Output the [X, Y] coordinate of the center of the cell containing the given text.  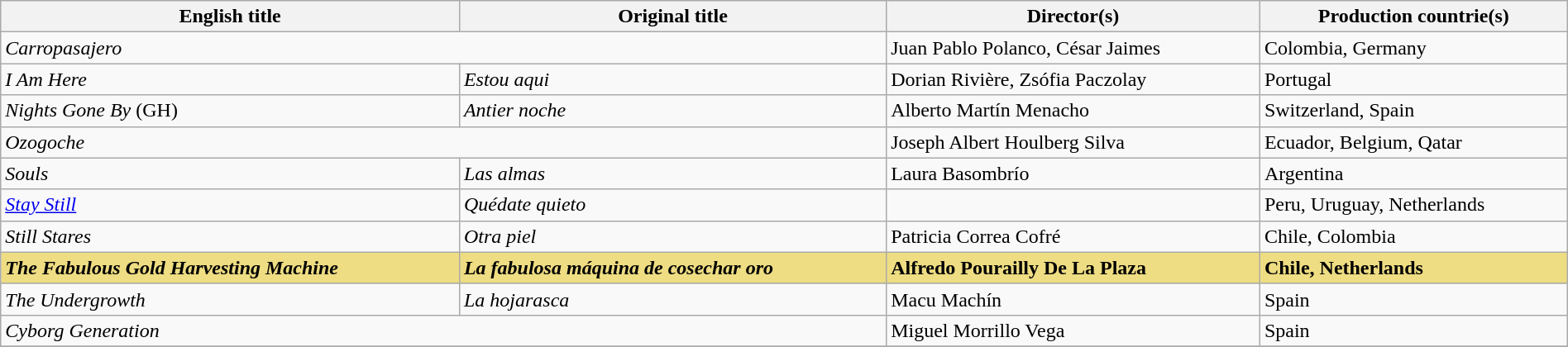
Laura Basombrío [1073, 173]
Stay Still [230, 205]
Las almas [672, 173]
Macu Machín [1073, 299]
Director(s) [1073, 17]
Chile, Colombia [1413, 236]
Dorian Rivière, Zsófia Paczolay [1073, 79]
Joseph Albert Houlberg Silva [1073, 142]
Antier noche [672, 111]
The Undergrowth [230, 299]
Alfredo Pourailly De La Plaza [1073, 268]
Ecuador, Belgium, Qatar [1413, 142]
Carropasajero [443, 48]
Original title [672, 17]
Nights Gone By (GH) [230, 111]
Estou aqui [672, 79]
Otra piel [672, 236]
Quédate quieto [672, 205]
Production countrie(s) [1413, 17]
Juan Pablo Polanco, César Jaimes [1073, 48]
Alberto Martín Menacho [1073, 111]
English title [230, 17]
Peru, Uruguay, Netherlands [1413, 205]
Still Stares [230, 236]
Ozogoche [443, 142]
Patricia Correa Cofré [1073, 236]
Souls [230, 173]
Colombia, Germany [1413, 48]
La fabulosa máquina de cosechar oro [672, 268]
Argentina [1413, 173]
The Fabulous Gold Harvesting Machine [230, 268]
Chile, Netherlands [1413, 268]
Miguel Morrillo Vega [1073, 330]
Portugal [1413, 79]
Switzerland, Spain [1413, 111]
Cyborg Generation [443, 330]
La hojarasca [672, 299]
I Am Here [230, 79]
